Return [x, y] of the center of cell containing provided text 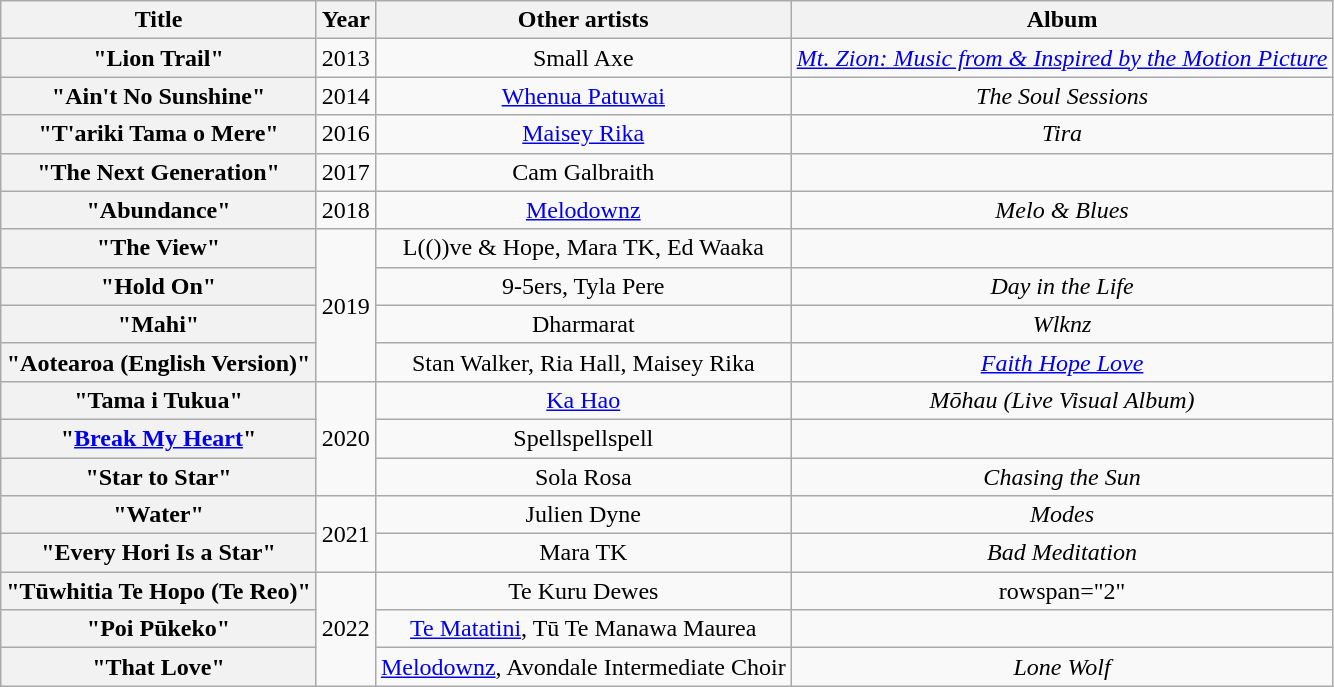
Small Axe [583, 58]
2021 [346, 534]
Melodownz [583, 210]
"Ain't No Sunshine" [159, 96]
Spellspellspell [583, 438]
"Abundance" [159, 210]
"The Next Generation" [159, 172]
Maisey Rika [583, 134]
L(())ve & Hope, Mara TK, Ed Waaka [583, 248]
Wlknz [1062, 324]
Te Matatini, Tū Te Manawa Maurea [583, 629]
Chasing the Sun [1062, 477]
Te Kuru Dewes [583, 591]
The Soul Sessions [1062, 96]
"Every Hori Is a Star" [159, 553]
2018 [346, 210]
"Poi Pūkeko" [159, 629]
2014 [346, 96]
"That Love" [159, 667]
2022 [346, 629]
"Hold On" [159, 286]
"Water" [159, 515]
Mōhau (Live Visual Album) [1062, 400]
Julien Dyne [583, 515]
Ka Hao [583, 400]
Mara TK [583, 553]
"The View" [159, 248]
Melo & Blues [1062, 210]
Dharmarat [583, 324]
Modes [1062, 515]
9-5ers, Tyla Pere [583, 286]
Sola Rosa [583, 477]
2019 [346, 305]
"T'ariki Tama o Mere" [159, 134]
2017 [346, 172]
Other artists [583, 20]
rowspan="2" [1062, 591]
"Aotearoa (English Version)" [159, 362]
Day in the Life [1062, 286]
"Break My Heart" [159, 438]
"Lion Trail" [159, 58]
Album [1062, 20]
Melodownz, Avondale Intermediate Choir [583, 667]
Year [346, 20]
"Tūwhitia Te Hopo (Te Reo)" [159, 591]
2020 [346, 438]
Faith Hope Love [1062, 362]
Lone Wolf [1062, 667]
2016 [346, 134]
Tira [1062, 134]
Whenua Patuwai [583, 96]
Mt. Zion: Music from & Inspired by the Motion Picture [1062, 58]
Cam Galbraith [583, 172]
Title [159, 20]
"Tama i Tukua" [159, 400]
2013 [346, 58]
Bad Meditation [1062, 553]
"Mahi" [159, 324]
Stan Walker, Ria Hall, Maisey Rika [583, 362]
"Star to Star" [159, 477]
